Locate the cell with the specified text and output its (x, y) center coordinate. 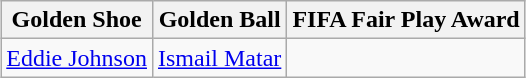
FIFA Fair Play Award (406, 20)
Eddie Johnson (77, 58)
Ismail Matar (219, 58)
Golden Shoe (77, 20)
Golden Ball (219, 20)
